Pinpoint the cell where the given text exists, returning its (X, Y) midpoint coordinate. 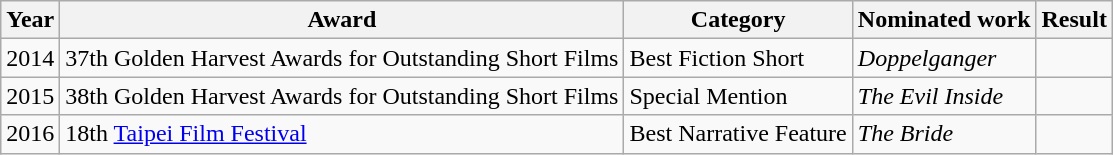
37th Golden Harvest Awards for Outstanding Short Films (342, 58)
Year (30, 20)
Nominated work (944, 20)
Category (738, 20)
2015 (30, 96)
18th Taipei Film Festival (342, 134)
38th Golden Harvest Awards for Outstanding Short Films (342, 96)
Best Narrative Feature (738, 134)
Doppelganger (944, 58)
Special Mention (738, 96)
Award (342, 20)
The Bride (944, 134)
Best Fiction Short (738, 58)
2014 (30, 58)
2016 (30, 134)
Result (1074, 20)
The Evil Inside (944, 96)
